Extract the [x, y] coordinate from the center of the cell holding the provided text.  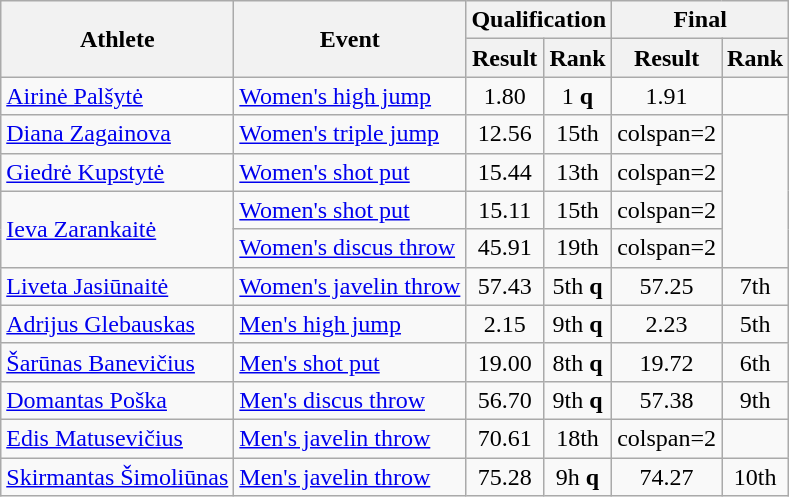
2.23 [667, 324]
12.56 [505, 134]
57.38 [667, 400]
45.91 [505, 248]
Athlete [118, 39]
Final [700, 20]
5th q [577, 286]
74.27 [667, 477]
8th q [577, 362]
15.11 [505, 210]
1 q [577, 96]
57.25 [667, 286]
Šarūnas Banevičius [118, 362]
Event [350, 39]
Giedrė Kupstytė [118, 172]
70.61 [505, 438]
Men's high jump [350, 324]
6th [756, 362]
Domantas Poška [118, 400]
5th [756, 324]
Ieva Zarankaitė [118, 229]
9h q [577, 477]
Diana Zagainova [118, 134]
Skirmantas Šimoliūnas [118, 477]
Women's triple jump [350, 134]
56.70 [505, 400]
18th [577, 438]
Women's high jump [350, 96]
Airinė Palšytė [118, 96]
Liveta Jasiūnaitė [118, 286]
Women's javelin throw [350, 286]
75.28 [505, 477]
10th [756, 477]
7th [756, 286]
Men's discus throw [350, 400]
Edis Matusevičius [118, 438]
2.15 [505, 324]
13th [577, 172]
Adrijus Glebauskas [118, 324]
1.91 [667, 96]
1.80 [505, 96]
19.00 [505, 362]
15.44 [505, 172]
Women's discus throw [350, 248]
Men's shot put [350, 362]
57.43 [505, 286]
Qualification [539, 20]
9th [756, 400]
19th [577, 248]
19.72 [667, 362]
